Output the [X, Y] coordinate of the center of the cell containing the given text.  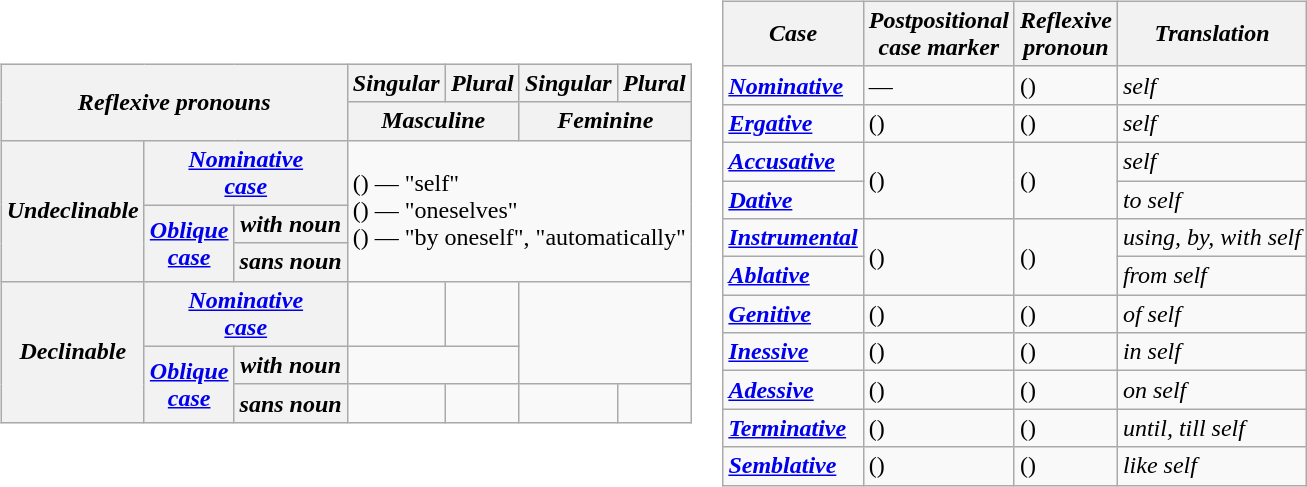
Reflexive pronouns [174, 102]
like self [1212, 466]
— [938, 85]
Genitive [793, 314]
Ablative [793, 276]
Undeclinable [72, 210]
Terminative [793, 428]
Reflexivepronoun [1066, 34]
Postpositionalcase marker [938, 34]
Nominative [793, 85]
until, till self [1212, 428]
Inessive [793, 352]
to self [1212, 199]
Instrumental [793, 238]
Declinable [72, 352]
() — "self" () — "oneselves" () — "by oneself", "automatically" [519, 210]
Masculine [433, 121]
using, by, with self [1212, 238]
Case [793, 34]
on self [1212, 390]
Adessive [793, 390]
Accusative [793, 161]
Translation [1212, 34]
Semblative [793, 466]
Dative [793, 199]
from self [1212, 276]
Feminine [605, 121]
of self [1212, 314]
Ergative [793, 123]
in self [1212, 352]
